Identify which cell holds the provided text, then report its (x, y) central coordinate. 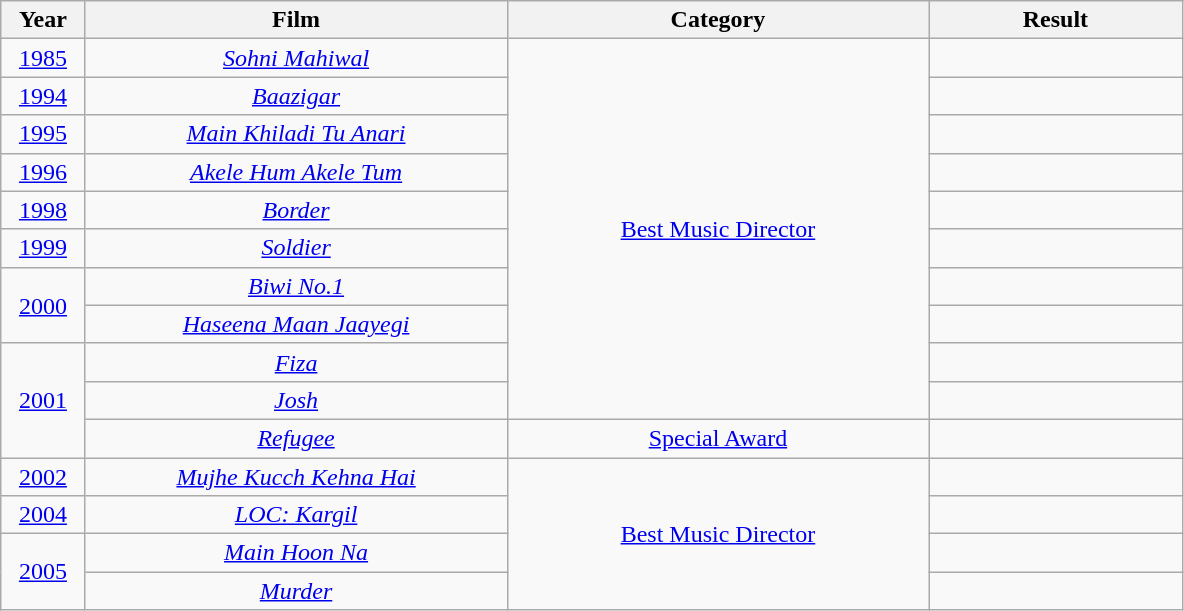
Mujhe Kucch Kehna Hai (296, 477)
1999 (43, 248)
1998 (43, 210)
Baazigar (296, 96)
2005 (43, 572)
1996 (43, 172)
2004 (43, 515)
Film (296, 20)
Biwi No.1 (296, 286)
1985 (43, 58)
Murder (296, 591)
Sohni Mahiwal (296, 58)
Haseena Maan Jaayegi (296, 324)
Result (1056, 20)
Main Khiladi Tu Anari (296, 134)
2002 (43, 477)
1995 (43, 134)
Year (43, 20)
Special Award (718, 438)
Category (718, 20)
LOC: Kargil (296, 515)
1994 (43, 96)
Fiza (296, 362)
Akele Hum Akele Tum (296, 172)
Border (296, 210)
Main Hoon Na (296, 553)
2000 (43, 305)
2001 (43, 400)
Refugee (296, 438)
Soldier (296, 248)
Josh (296, 400)
